Output the (x, y) coordinate of the center of the cell containing the given text.  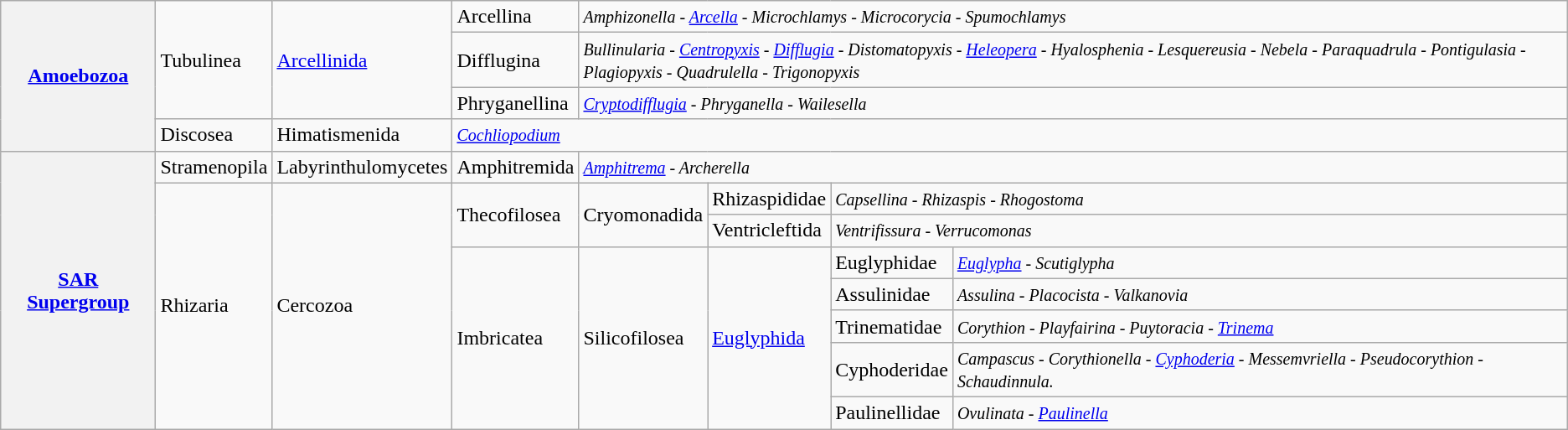
Ovulinata - Paulinella (1260, 412)
SAR Supergroup (79, 290)
Assulinidae (892, 294)
Amphitrema - Archerella (1073, 167)
Arcellina (516, 17)
Ventricleftida (769, 231)
Cryomonadida (643, 215)
Imbricatea (516, 337)
Difflugina (516, 60)
Discosea (214, 135)
Paulinellidae (892, 412)
Cochliopodium (1010, 135)
Euglyphidae (892, 262)
Corythion - Playfairina - Puytoracia - Trinema (1260, 326)
Euglyphida (769, 337)
Stramenopila (214, 167)
Trinematidae (892, 326)
Silicofilosea (643, 337)
Tubulinea (214, 60)
Assulina - Placocista - Valkanovia (1260, 294)
Capsellina - Rhizaspis - Rhogostoma (1199, 199)
Cyphoderidae (892, 369)
Himatismenida (362, 135)
Rhizaspididae (769, 199)
Campascus - Corythionella - Cyphoderia - Messemvriella - Pseudocorythion - Schaudinnula. (1260, 369)
Arcellinida (362, 60)
Rhizaria (214, 305)
Amoebozoa (79, 75)
Amphizonella - Arcella - Microchlamys - Microcorycia - Spumochlamys (1073, 17)
Phryganellina (516, 103)
Euglypha - Scutiglypha (1260, 262)
Labyrinthulomycetes (362, 167)
Ventrifissura - Verrucomonas (1199, 231)
Cryptodifflugia - Phryganella - Wailesella (1073, 103)
Cercozoa (362, 305)
Amphitremida (516, 167)
Thecofilosea (516, 215)
